Extract the [X, Y] coordinate from the center of the cell holding the provided text.  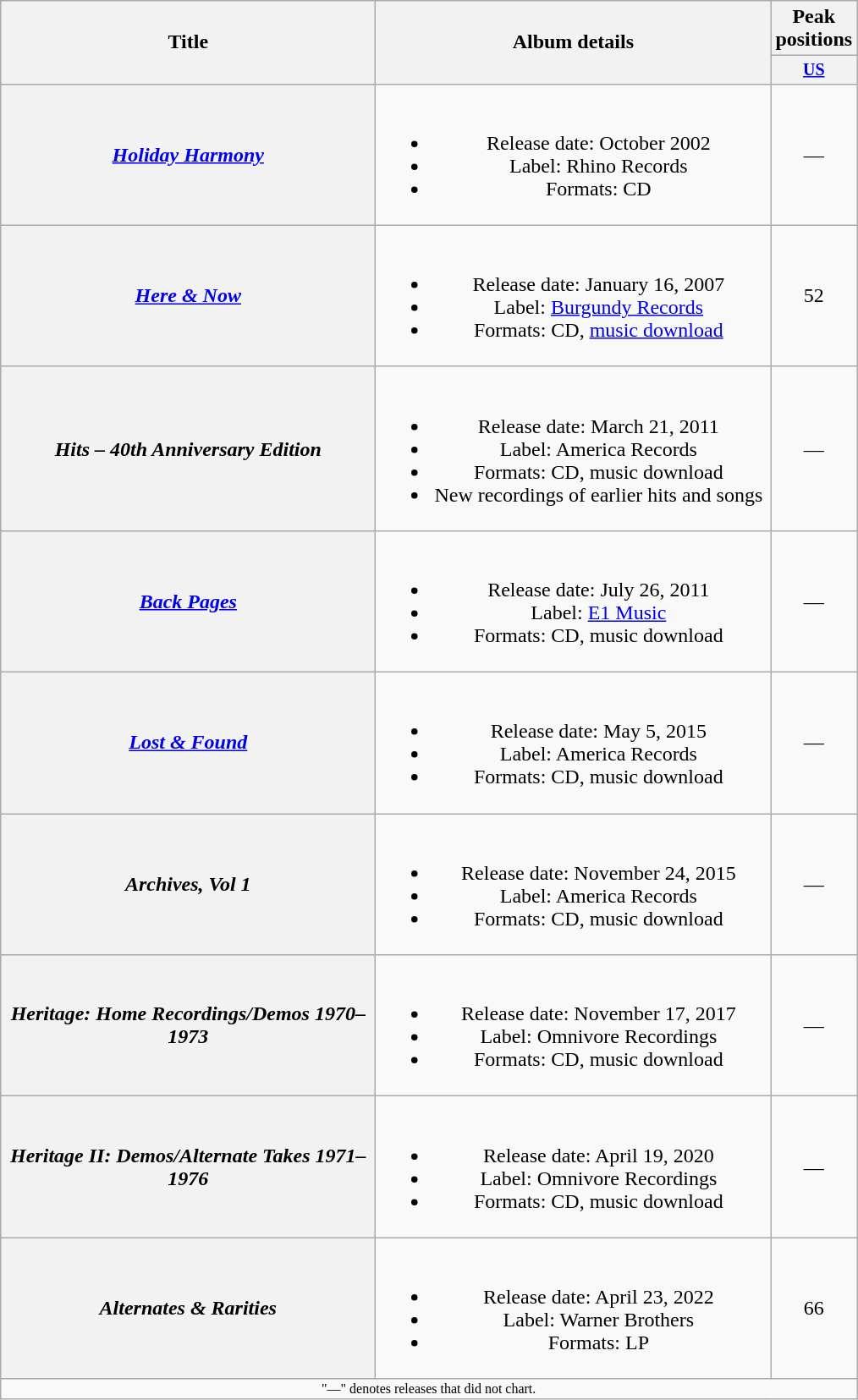
Heritage: Home Recordings/Demos 1970–1973 [188, 1025]
Release date: May 5, 2015Label: America RecordsFormats: CD, music download [574, 743]
"—" denotes releases that did not chart. [429, 1389]
Back Pages [188, 601]
Alternates & Rarities [188, 1308]
Album details [574, 42]
Release date: March 21, 2011Label: America RecordsFormats: CD, music downloadNew recordings of earlier hits and songs [574, 448]
Hits – 40th Anniversary Edition [188, 448]
Archives, Vol 1 [188, 885]
Peak positions [814, 29]
Holiday Harmony [188, 154]
Release date: April 19, 2020Label: Omnivore RecordingsFormats: CD, music download [574, 1167]
Lost & Found [188, 743]
Heritage II: Demos/Alternate Takes 1971–1976 [188, 1167]
Release date: July 26, 2011Label: E1 MusicFormats: CD, music download [574, 601]
Title [188, 42]
Release date: November 24, 2015Label: America RecordsFormats: CD, music download [574, 885]
Release date: January 16, 2007Label: Burgundy RecordsFormats: CD, music download [574, 296]
Release date: November 17, 2017Label: Omnivore RecordingsFormats: CD, music download [574, 1025]
US [814, 69]
Here & Now [188, 296]
Release date: April 23, 2022Label: Warner BrothersFormats: LP [574, 1308]
66 [814, 1308]
Release date: October 2002Label: Rhino RecordsFormats: CD [574, 154]
52 [814, 296]
